Extract the (X, Y) coordinate from the center of the cell holding the provided text.  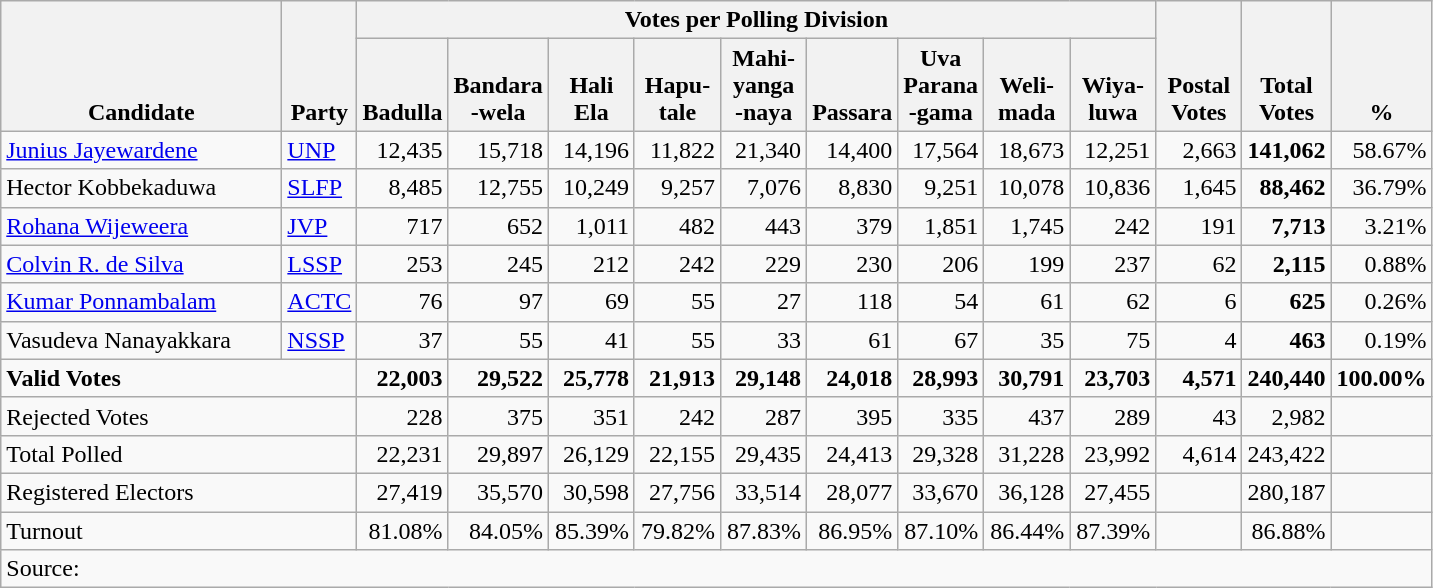
76 (402, 302)
86.44% (1027, 531)
191 (1199, 226)
Kumar Ponnambalam (142, 302)
33,670 (941, 492)
35 (1027, 340)
24,413 (852, 454)
88,462 (1286, 188)
Junius Jayewardene (142, 150)
Badulla (402, 85)
54 (941, 302)
237 (1113, 264)
287 (764, 416)
86.95% (852, 531)
Total Votes (1286, 66)
18,673 (1027, 150)
87.39% (1113, 531)
2,115 (1286, 264)
625 (1286, 302)
395 (852, 416)
1,745 (1027, 226)
86.88% (1286, 531)
230 (852, 264)
22,231 (402, 454)
14,196 (591, 150)
141,062 (1286, 150)
717 (402, 226)
UNP (320, 150)
Wiya-luwa (1113, 85)
37 (402, 340)
118 (852, 302)
27,756 (677, 492)
212 (591, 264)
229 (764, 264)
Passara (852, 85)
1,645 (1199, 188)
351 (591, 416)
1,011 (591, 226)
463 (1286, 340)
33,514 (764, 492)
228 (402, 416)
14,400 (852, 150)
21,913 (677, 378)
LSSP (320, 264)
17,564 (941, 150)
79.82% (677, 531)
36,128 (1027, 492)
10,836 (1113, 188)
84.05% (498, 531)
0.26% (1382, 302)
33 (764, 340)
23,992 (1113, 454)
67 (941, 340)
375 (498, 416)
28,077 (852, 492)
PostalVotes (1199, 66)
0.19% (1382, 340)
Bandara-wela (498, 85)
245 (498, 264)
335 (941, 416)
ACTC (320, 302)
Turnout (179, 531)
12,755 (498, 188)
JVP (320, 226)
10,078 (1027, 188)
Colvin R. de Silva (142, 264)
75 (1113, 340)
3.21% (1382, 226)
Votes per Polling Division (756, 20)
UvaParana-gama (941, 85)
7,713 (1286, 226)
22,155 (677, 454)
29,897 (498, 454)
Weli-mada (1027, 85)
29,328 (941, 454)
43 (1199, 416)
8,485 (402, 188)
97 (498, 302)
27,419 (402, 492)
22,003 (402, 378)
23,703 (1113, 378)
27,455 (1113, 492)
30,598 (591, 492)
206 (941, 264)
243,422 (1286, 454)
26,129 (591, 454)
58.67% (1382, 150)
Total Polled (179, 454)
12,435 (402, 150)
8,830 (852, 188)
12,251 (1113, 150)
15,718 (498, 150)
31,228 (1027, 454)
SLFP (320, 188)
% (1382, 66)
30,791 (1027, 378)
11,822 (677, 150)
437 (1027, 416)
9,257 (677, 188)
Hapu-tale (677, 85)
443 (764, 226)
Party (320, 66)
10,249 (591, 188)
7,076 (764, 188)
Hector Kobbekaduwa (142, 188)
0.88% (1382, 264)
1,851 (941, 226)
Valid Votes (179, 378)
NSSP (320, 340)
29,522 (498, 378)
87.83% (764, 531)
6 (1199, 302)
2,982 (1286, 416)
379 (852, 226)
199 (1027, 264)
100.00% (1382, 378)
29,148 (764, 378)
81.08% (402, 531)
87.10% (941, 531)
85.39% (591, 531)
Rohana Wijeweera (142, 226)
4,614 (1199, 454)
652 (498, 226)
28,993 (941, 378)
69 (591, 302)
4,571 (1199, 378)
35,570 (498, 492)
Candidate (142, 66)
289 (1113, 416)
253 (402, 264)
24,018 (852, 378)
27 (764, 302)
240,440 (1286, 378)
36.79% (1382, 188)
41 (591, 340)
2,663 (1199, 150)
29,435 (764, 454)
Registered Electors (179, 492)
4 (1199, 340)
HaliEla (591, 85)
21,340 (764, 150)
Rejected Votes (179, 416)
25,778 (591, 378)
Source: (716, 569)
9,251 (941, 188)
Mahi-yanga-naya (764, 85)
482 (677, 226)
280,187 (1286, 492)
Vasudeva Nanayakkara (142, 340)
